Return (X, Y) of the center of cell containing provided text 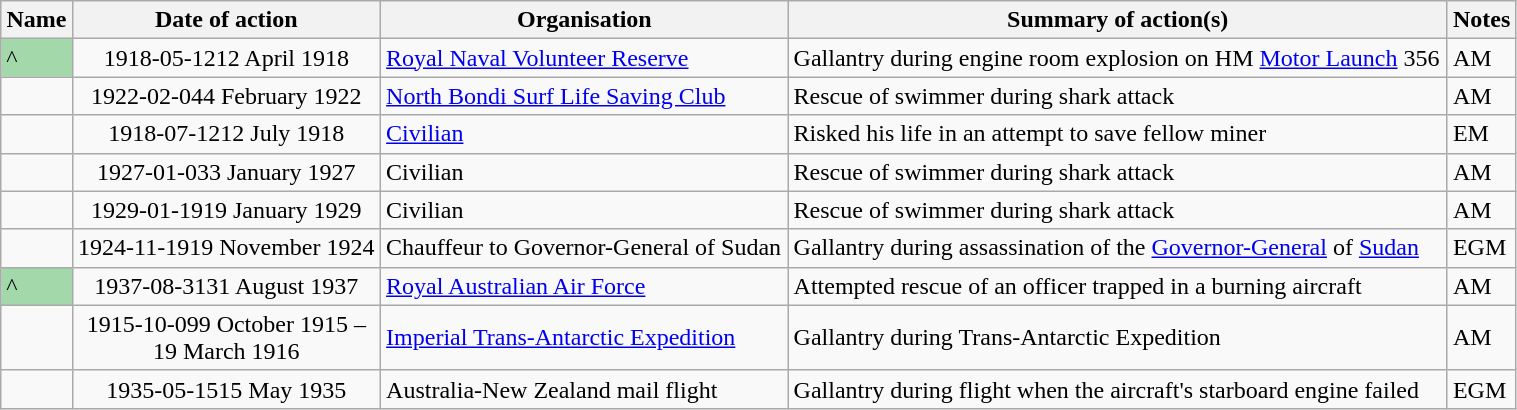
1922-02-044 February 1922 (226, 96)
Gallantry during engine room explosion on HM Motor Launch 356 (1118, 58)
1924-11-1919 November 1924 (226, 248)
North Bondi Surf Life Saving Club (584, 96)
Chauffeur to Governor-General of Sudan (584, 248)
1918-07-1212 July 1918 (226, 134)
Notes (1482, 20)
1918-05-1212 April 1918 (226, 58)
Organisation (584, 20)
EM (1482, 134)
Gallantry during Trans-Antarctic Expedition (1118, 338)
1937-08-3131 August 1937 (226, 286)
Name (36, 20)
Risked his life in an attempt to save fellow miner (1118, 134)
1935-05-1515 May 1935 (226, 389)
1915-10-099 October 1915 – 19 March 1916 (226, 338)
Attempted rescue of an officer trapped in a burning aircraft (1118, 286)
Gallantry during assassination of the Governor-General of Sudan (1118, 248)
Summary of action(s) (1118, 20)
Imperial Trans-Antarctic Expedition (584, 338)
Royal Naval Volunteer Reserve (584, 58)
Date of action (226, 20)
1927-01-033 January 1927 (226, 172)
Royal Australian Air Force (584, 286)
Australia-New Zealand mail flight (584, 389)
Gallantry during flight when the aircraft's starboard engine failed (1118, 389)
1929-01-1919 January 1929 (226, 210)
